Search for the cell housing the specified text and yield its [X, Y] center coordinate. 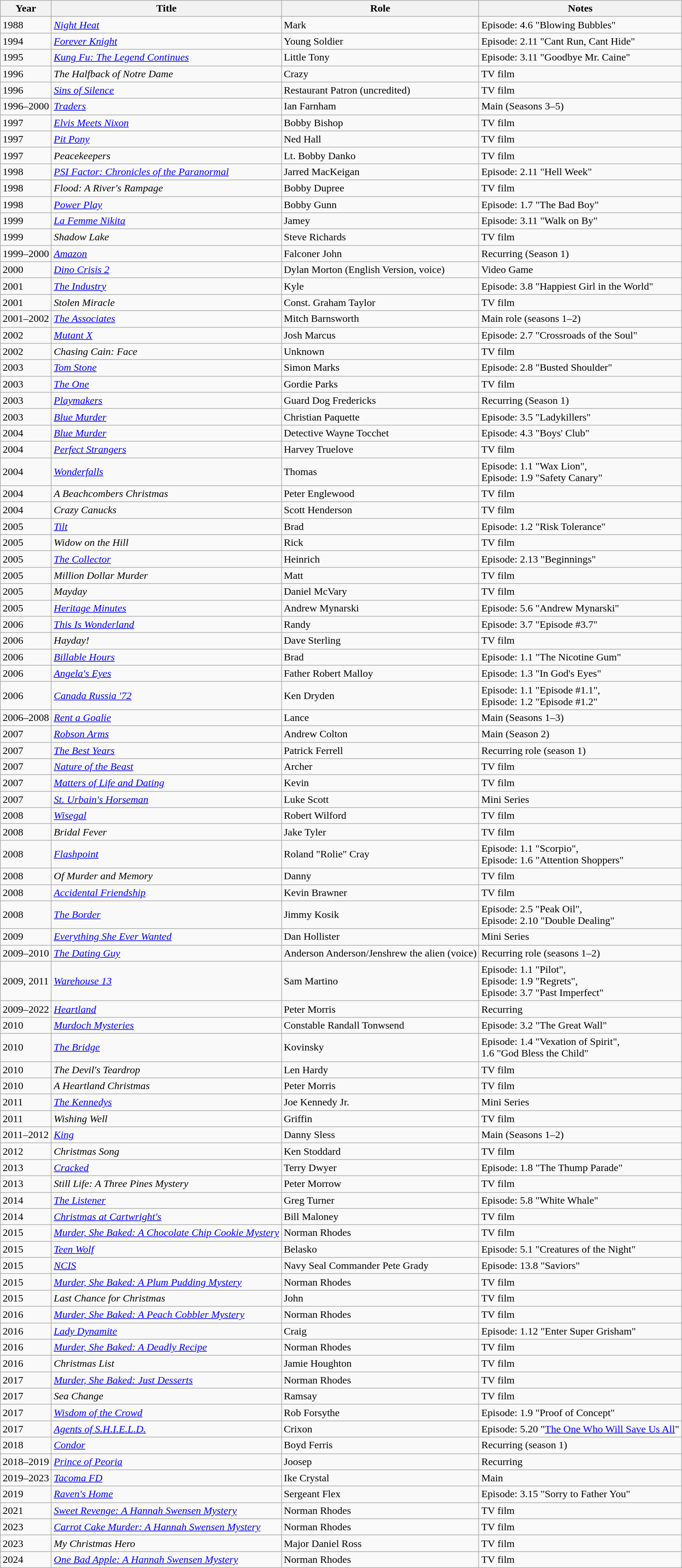
Episode: 2.11 "Cant Run, Cant Hide" [580, 41]
Constable Randall Tonwsend [380, 1025]
Jarred MacKeigan [380, 172]
The Dating Guy [167, 953]
Ned Hall [380, 139]
St. Urbain's Horseman [167, 799]
Murder, She Baked: A Chocolate Chip Cookie Mystery [167, 1233]
2018 [26, 1445]
Robson Arms [167, 734]
Steve Richards [380, 237]
The Halfback of Notre Dame [167, 74]
Detective Wayne Tocchet [380, 433]
Danny [380, 876]
Christian Paquette [380, 417]
Little Tony [380, 58]
A Heartland Christmas [167, 1086]
Rob Forsythe [380, 1413]
A Beachcombers Christmas [167, 494]
2001–2002 [26, 319]
Playmakers [167, 400]
Bobby Dupree [380, 188]
Murder, She Baked: Just Desserts [167, 1380]
Falconer John [380, 254]
Joosep [380, 1462]
The Listener [167, 1200]
Heartland [167, 1009]
The One [167, 384]
Episode: 3.7 "Episode #3.7" [580, 624]
Gordie Parks [380, 384]
Accidental Friendship [167, 893]
Simon Marks [380, 368]
The Devil's Teardrop [167, 1070]
Sergeant Flex [380, 1494]
1988 [26, 25]
Flashpoint [167, 854]
2009–2010 [26, 953]
Mutant X [167, 335]
Episode: 3.8 "Happiest Girl in the World" [580, 286]
Episode: 3.11 "Walk on By" [580, 221]
2012 [26, 1151]
Pit Pony [167, 139]
Tacoma FD [167, 1478]
Cracked [167, 1168]
Tom Stone [167, 368]
Heritage Minutes [167, 608]
PSI Factor: Chronicles of the Paranormal [167, 172]
2019 [26, 1494]
Last Chance for Christmas [167, 1298]
Lt. Bobby Danko [380, 155]
Episode: 1.3 "In God's Eyes" [580, 673]
Episode: 3.2 "The Great Wall" [580, 1025]
Len Hardy [380, 1070]
1994 [26, 41]
Danny Sless [380, 1135]
Power Play [167, 205]
Bobby Bishop [380, 123]
1996–2000 [26, 106]
Dylan Morton (English Version, voice) [380, 270]
Peacekeepers [167, 155]
Traders [167, 106]
2009 [26, 937]
Episode: 1.1 "Episode #1.1", Episode: 1.2 "Episode #1.2" [580, 695]
Agents of S.H.I.E.L.D. [167, 1429]
Widow on the Hill [167, 543]
Episode: 1.12 "Enter Super Grisham" [580, 1331]
Lady Dynamite [167, 1331]
Angela's Eyes [167, 673]
Daniel McVary [380, 592]
Jamie Houghton [380, 1364]
Guard Dog Fredericks [380, 400]
Const. Graham Taylor [380, 303]
Father Robert Malloy [380, 673]
Main (Seasons 3–5) [580, 106]
Navy Seal Commander Pete Grady [380, 1265]
Greg Turner [380, 1200]
Murder, She Baked: A Deadly Recipe [167, 1347]
Wisegal [167, 816]
2018–2019 [26, 1462]
Kovinsky [380, 1047]
Flood: A River's Rampage [167, 188]
Kung Fu: The Legend Continues [167, 58]
Episode: 1.1 "Wax Lion", Episode: 1.9 "Safety Canary" [580, 471]
Episode: 5.8 "White Whale" [580, 1200]
Sins of Silence [167, 90]
Episode: 13.8 "Saviors" [580, 1265]
Recurring (season 1) [580, 1445]
Griffin [380, 1119]
The Collector [167, 559]
Ramsay [380, 1396]
Luke Scott [380, 799]
Episode: 1.2 "Risk Tolerance" [580, 527]
Recurring role (seasons 1–2) [580, 953]
Rent a Goalie [167, 717]
Christmas List [167, 1364]
2009–2022 [26, 1009]
Kevin Brawner [380, 893]
My Christmas Hero [167, 1543]
Million Dollar Murder [167, 575]
Recurring role (season 1) [580, 751]
Young Soldier [380, 41]
Boyd Ferris [380, 1445]
Heinrich [380, 559]
Episode: 3.11 "Goodbye Mr. Caine" [580, 58]
1995 [26, 58]
Hayday! [167, 641]
Wonderfalls [167, 471]
Role [380, 9]
Title [167, 9]
2019–2023 [26, 1478]
Tilt [167, 527]
Wishing Well [167, 1119]
Episode: 1.4 "Vexation of Spirit", 1.6 "God Bless the Child" [580, 1047]
Episode: 5.1 "Creatures of the Night" [580, 1249]
Episode: 2.13 "Beginnings" [580, 559]
Crazy [380, 74]
Episode: 1.8 "The Thump Parade" [580, 1168]
2021 [26, 1510]
Of Murder and Memory [167, 876]
Archer [380, 767]
Terry Dwyer [380, 1168]
Murder, She Baked: A Peach Cobbler Mystery [167, 1314]
Teen Wolf [167, 1249]
Mitch Barnsworth [380, 319]
Prince of Peoria [167, 1462]
Episode: 2.5 "Peak Oil", Episode: 2.10 "Double Dealing" [580, 915]
Christmas at Cartwright's [167, 1217]
Still Life: A Three Pines Mystery [167, 1184]
Elvis Meets Nixon [167, 123]
Wisdom of the Crowd [167, 1413]
John [380, 1298]
Episode: 2.11 "Hell Week" [580, 172]
Main [580, 1478]
Jamey [380, 221]
Billable Hours [167, 657]
This Is Wonderland [167, 624]
Episode: 5.6 "Andrew Mynarski" [580, 608]
Murder, She Baked: A Plum Pudding Mystery [167, 1282]
The Border [167, 915]
Andrew Mynarski [380, 608]
Shadow Lake [167, 237]
Randy [380, 624]
Episode: 2.7 "Crossroads of the Soul" [580, 335]
Unknown [380, 351]
Scott Henderson [380, 510]
Craig [380, 1331]
Belasko [380, 1249]
Main role (seasons 1–2) [580, 319]
La Femme Nikita [167, 221]
2024 [26, 1559]
Carrot Cake Murder: A Hannah Swensen Mystery [167, 1527]
Episode: 5.20 "The One Who Will Save Us All" [580, 1429]
Jimmy Kosik [380, 915]
1999–2000 [26, 254]
The Best Years [167, 751]
Ike Crystal [380, 1478]
Night Heat [167, 25]
Lance [380, 717]
The Kennedys [167, 1102]
Chasing Cain: Face [167, 351]
Ken Dryden [380, 695]
Main (Season 2) [580, 734]
One Bad Apple: A Hannah Swensen Mystery [167, 1559]
Episode: 1.1 "Scorpio", Episode: 1.6 "Attention Shoppers" [580, 854]
Sweet Revenge: A Hannah Swensen Mystery [167, 1510]
Bridal Fever [167, 832]
Kyle [380, 286]
Episode: 3.5 "Ladykillers" [580, 417]
2011–2012 [26, 1135]
The Industry [167, 286]
Harvey Truelove [380, 449]
Peter Englewood [380, 494]
Episode: 1.1 "The Nicotine Gum" [580, 657]
Major Daniel Ross [380, 1543]
Episode: 1.1 "Pilot", Episode: 1.9 "Regrets", Episode: 3.7 "Past Imperfect" [580, 981]
King [167, 1135]
Main (Seasons 1–3) [580, 717]
Thomas [380, 471]
Warehouse 13 [167, 981]
Crazy Canucks [167, 510]
Episode: 4.3 "Boys' Club" [580, 433]
Bobby Gunn [380, 205]
The Associates [167, 319]
Mayday [167, 592]
Restaurant Patron (uncredited) [380, 90]
Joe Kennedy Jr. [380, 1102]
Episode: 1.7 "The Bad Boy" [580, 205]
Year [26, 9]
Kevin [380, 783]
Episode: 1.9 "Proof of Concept" [580, 1413]
Dave Sterling [380, 641]
2000 [26, 270]
Forever Knight [167, 41]
Ken Stoddard [380, 1151]
Perfect Strangers [167, 449]
Bill Maloney [380, 1217]
Everything She Ever Wanted [167, 937]
Patrick Ferrell [380, 751]
Matt [380, 575]
Mark [380, 25]
Raven's Home [167, 1494]
Andrew Colton [380, 734]
Notes [580, 9]
Josh Marcus [380, 335]
Dan Hollister [380, 937]
Episode: 2.8 "Busted Shoulder" [580, 368]
Rick [380, 543]
2009, 2011 [26, 981]
Main (Seasons 1–2) [580, 1135]
2006–2008 [26, 717]
Sam Martino [380, 981]
Video Game [580, 270]
Jake Tyler [380, 832]
Episode: 3.15 "Sorry to Father You" [580, 1494]
Robert Wilford [380, 816]
Stolen Miracle [167, 303]
Nature of the Beast [167, 767]
Roland "Rolie" Cray [380, 854]
Peter Morrow [380, 1184]
Canada Russia '72 [167, 695]
The Bridge [167, 1047]
Episode: 4.6 "Blowing Bubbles" [580, 25]
Christmas Song [167, 1151]
Amazon [167, 254]
Matters of Life and Dating [167, 783]
Sea Change [167, 1396]
Crixon [380, 1429]
Dino Crisis 2 [167, 270]
NCIS [167, 1265]
Condor [167, 1445]
Murdoch Mysteries [167, 1025]
Anderson Anderson/Jenshrew the alien (voice) [380, 953]
Ian Farnham [380, 106]
